Capture the cell that displays the provided text and extract its [x, y] central coordinate. 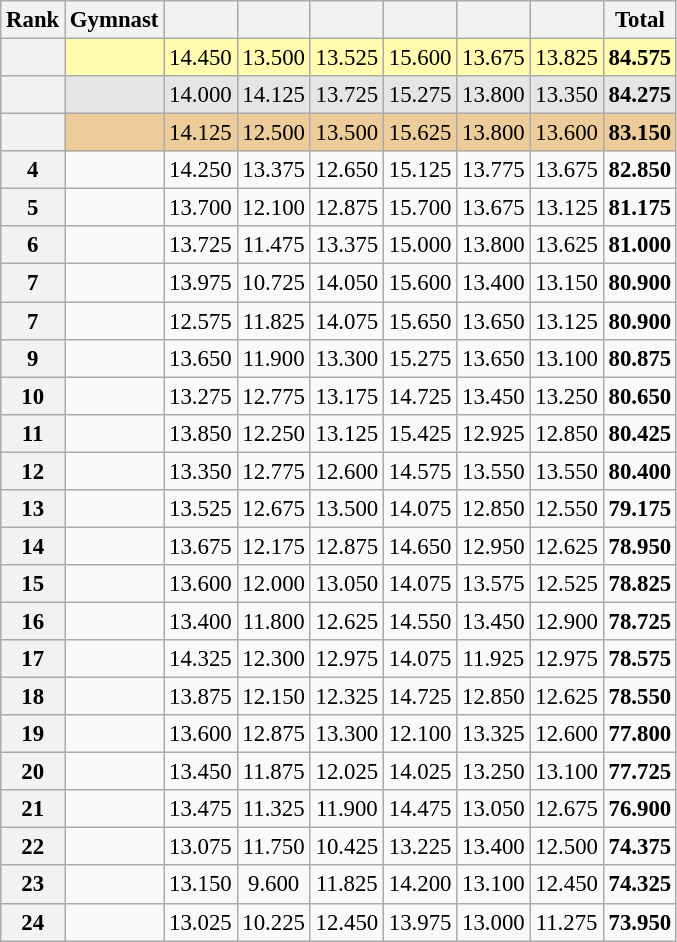
17 [33, 659]
13 [33, 509]
18 [33, 697]
12.900 [566, 621]
11 [33, 433]
11.325 [274, 809]
11.875 [274, 772]
13.325 [494, 734]
11.275 [566, 922]
12.025 [346, 772]
14.050 [346, 283]
20 [33, 772]
4 [33, 170]
81.000 [640, 245]
12.550 [566, 509]
82.850 [640, 170]
12.150 [274, 697]
14.475 [420, 809]
13.775 [494, 170]
14.650 [420, 546]
12.250 [274, 433]
14.025 [420, 772]
15 [33, 584]
78.825 [640, 584]
21 [33, 809]
15.125 [420, 170]
13.475 [200, 809]
14 [33, 546]
9 [33, 358]
12 [33, 471]
81.175 [640, 208]
80.425 [640, 433]
11.800 [274, 621]
80.875 [640, 358]
78.575 [640, 659]
14.000 [200, 95]
14.325 [200, 659]
73.950 [640, 922]
23 [33, 885]
13.575 [494, 584]
19 [33, 734]
12.175 [274, 546]
6 [33, 245]
77.725 [640, 772]
84.275 [640, 95]
13.825 [566, 58]
77.800 [640, 734]
11.475 [274, 245]
5 [33, 208]
14.450 [200, 58]
12.575 [200, 321]
13.850 [200, 433]
12.300 [274, 659]
Total [640, 20]
15.425 [420, 433]
14.575 [420, 471]
13.175 [346, 396]
Rank [33, 20]
15.000 [420, 245]
13.025 [200, 922]
78.950 [640, 546]
14.200 [420, 885]
13.700 [200, 208]
76.900 [640, 809]
13.000 [494, 922]
14.250 [200, 170]
24 [33, 922]
13.225 [420, 847]
83.150 [640, 133]
12.950 [494, 546]
74.375 [640, 847]
13.075 [200, 847]
12.325 [346, 697]
74.325 [640, 885]
15.625 [420, 133]
78.550 [640, 697]
12.525 [566, 584]
11.750 [274, 847]
12.000 [274, 584]
78.725 [640, 621]
84.575 [640, 58]
13.625 [566, 245]
16 [33, 621]
10 [33, 396]
9.600 [274, 885]
80.400 [640, 471]
10.425 [346, 847]
13.875 [200, 697]
12.650 [346, 170]
80.650 [640, 396]
79.175 [640, 509]
15.650 [420, 321]
12.925 [494, 433]
Gymnast [114, 20]
14.550 [420, 621]
10.225 [274, 922]
11.925 [494, 659]
15.700 [420, 208]
10.725 [274, 283]
22 [33, 847]
13.275 [200, 396]
